Find where the given text appears and provide that cell's center as (x, y) coordinate. 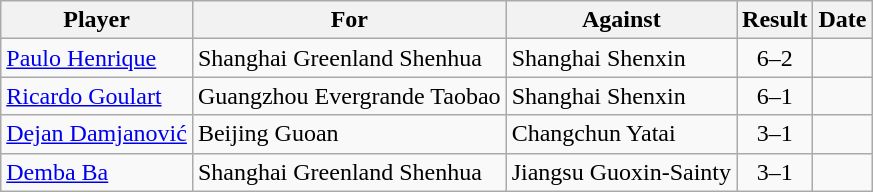
Player (97, 20)
Changchun Yatai (621, 134)
For (349, 20)
Jiangsu Guoxin-Sainty (621, 172)
Dejan Damjanović (97, 134)
6–1 (775, 96)
Result (775, 20)
Beijing Guoan (349, 134)
Guangzhou Evergrande Taobao (349, 96)
Against (621, 20)
Paulo Henrique (97, 58)
Ricardo Goulart (97, 96)
6–2 (775, 58)
Date (842, 20)
Demba Ba (97, 172)
